Search for the cell housing the specified text and yield its (x, y) center coordinate. 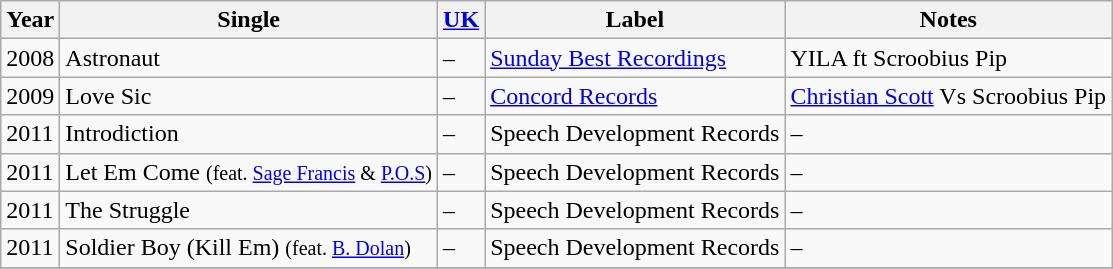
Sunday Best Recordings (635, 58)
2009 (30, 96)
Label (635, 20)
Love Sic (249, 96)
Soldier Boy (Kill Em) (feat. B. Dolan) (249, 248)
Notes (948, 20)
Christian Scott Vs Scroobius Pip (948, 96)
2008 (30, 58)
Single (249, 20)
Introdiction (249, 134)
Let Em Come (feat. Sage Francis & P.O.S) (249, 172)
Astronaut (249, 58)
The Struggle (249, 210)
YILA ft Scroobius Pip (948, 58)
Year (30, 20)
Concord Records (635, 96)
UK (462, 20)
